Extract the [X, Y] coordinate from the center of the cell holding the provided text.  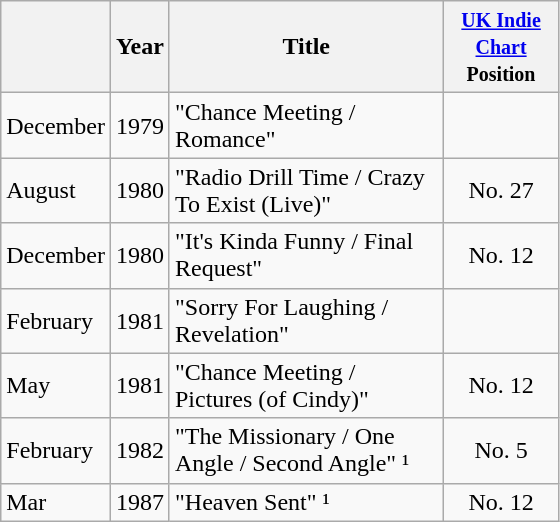
"Radio Drill Time / Crazy To Exist (Live)" [306, 190]
"Sorry For Laughing / Revelation" [306, 320]
No. 27 [501, 190]
"Chance Meeting / Romance" [306, 126]
August [56, 190]
Title [306, 47]
May [56, 386]
"Heaven Sent" ¹ [306, 502]
No. 5 [501, 450]
1982 [140, 450]
"It's Kinda Funny / Final Request" [306, 256]
1987 [140, 502]
Mar [56, 502]
Year [140, 47]
"The Missionary / One Angle / Second Angle" ¹ [306, 450]
"Chance Meeting / Pictures (of Cindy)" [306, 386]
UK Indie Chart Position [501, 47]
1979 [140, 126]
